Output the (x, y) coordinate of the center of the cell containing the given text.  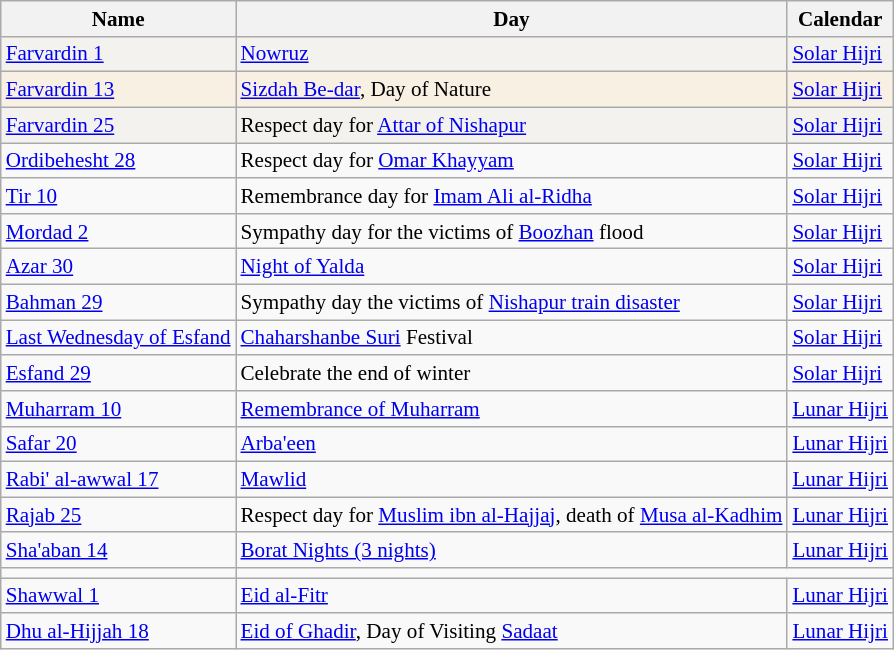
Sizdah Be-dar, Day of Nature (512, 90)
Remembrance day for Imam Ali al-Ridha (512, 196)
Rajab 25 (118, 514)
Sympathy day for the victims of Boozhan flood (512, 230)
Eid al-Fitr (512, 596)
Borat Nights (3 nights) (512, 550)
Safar 20 (118, 444)
Muharram 10 (118, 408)
Dhu al-Hijjah 18 (118, 630)
Night of Yalda (512, 266)
Name (118, 18)
Last Wednesday of Esfand (118, 338)
Respect day for Omar Khayyam (512, 160)
Shawwal 1 (118, 596)
Chaharshanbe Suri Festival (512, 338)
Nowruz (512, 54)
Ordibehesht 28 (118, 160)
Sha'aban 14 (118, 550)
Mordad 2 (118, 230)
Bahman 29 (118, 302)
Farvardin 25 (118, 124)
Eid of Ghadir, Day of Visiting Sadaat (512, 630)
Sympathy day the victims of Nishapur train disaster (512, 302)
Farvardin 13 (118, 90)
Day (512, 18)
Rabi' al-awwal 17 (118, 480)
Celebrate the end of winter (512, 372)
Remembrance of Muharram (512, 408)
Esfand 29 (118, 372)
Mawlid (512, 480)
Azar 30 (118, 266)
Calendar (840, 18)
Farvardin 1 (118, 54)
Respect day for Muslim ibn al-Hajjaj, death of Musa al-Kadhim (512, 514)
Respect day for Attar of Nishapur (512, 124)
Tir 10 (118, 196)
Arba'een (512, 444)
